Detect which cell encompasses the target text, then output its [x, y] center coordinate. 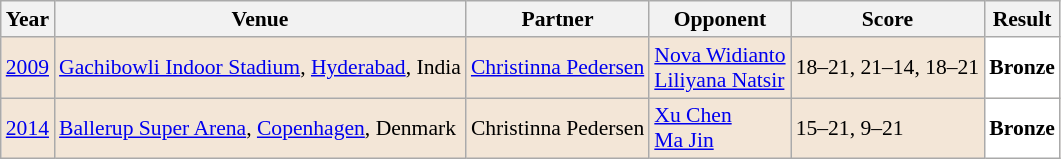
Partner [558, 19]
2009 [28, 68]
Nova Widianto Liliyana Natsir [720, 68]
15–21, 9–21 [888, 128]
Xu Chen Ma Jin [720, 128]
Result [1022, 19]
Opponent [720, 19]
Venue [260, 19]
Ballerup Super Arena, Copenhagen, Denmark [260, 128]
Gachibowli Indoor Stadium, Hyderabad, India [260, 68]
2014 [28, 128]
18–21, 21–14, 18–21 [888, 68]
Year [28, 19]
Score [888, 19]
